From the cell containing the given text, extract its center point as [X, Y] coordinate. 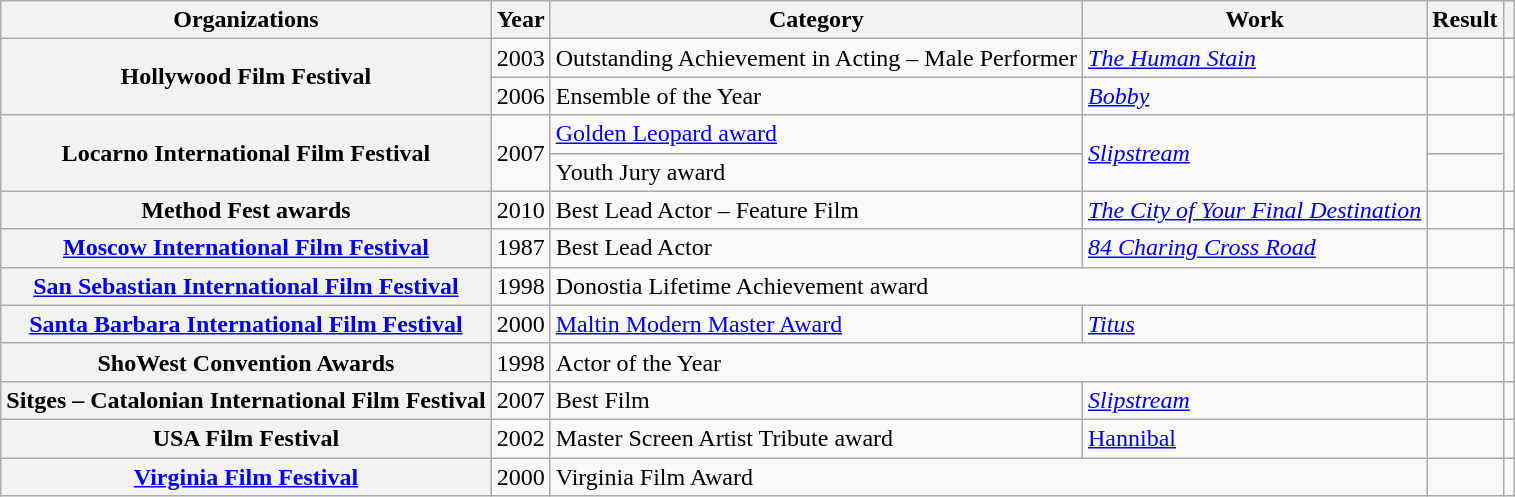
Work [1255, 20]
Ensemble of the Year [816, 96]
Moscow International Film Festival [246, 248]
Best Film [816, 400]
The Human Stain [1255, 58]
Titus [1255, 324]
Actor of the Year [988, 362]
Santa Barbara International Film Festival [246, 324]
USA Film Festival [246, 438]
Year [520, 20]
Donostia Lifetime Achievement award [988, 286]
Maltin Modern Master Award [816, 324]
Bobby [1255, 96]
Organizations [246, 20]
84 Charing Cross Road [1255, 248]
Virginia Film Festival [246, 477]
2002 [520, 438]
San Sebastian International Film Festival [246, 286]
Youth Jury award [816, 172]
Virginia Film Award [988, 477]
Locarno International Film Festival [246, 153]
ShoWest Convention Awards [246, 362]
Golden Leopard award [816, 134]
Master Screen Artist Tribute award [816, 438]
Result [1465, 20]
Category [816, 20]
The City of Your Final Destination [1255, 210]
Best Lead Actor [816, 248]
2003 [520, 58]
Hannibal [1255, 438]
2006 [520, 96]
Hollywood Film Festival [246, 77]
2010 [520, 210]
Best Lead Actor – Feature Film [816, 210]
Sitges – Catalonian International Film Festival [246, 400]
1987 [520, 248]
Outstanding Achievement in Acting – Male Performer [816, 58]
Method Fest awards [246, 210]
